Provide the (x, y) coordinate of the cell's center where the given text is located.  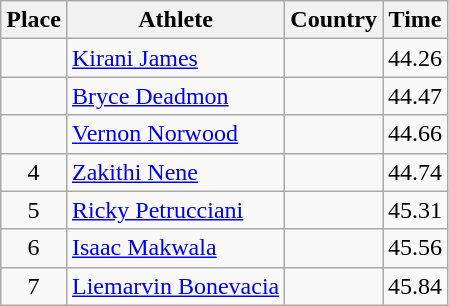
Athlete (175, 20)
45.56 (414, 248)
Country (334, 20)
Zakithi Nene (175, 172)
Vernon Norwood (175, 134)
44.74 (414, 172)
6 (34, 248)
Kirani James (175, 58)
4 (34, 172)
44.47 (414, 96)
Place (34, 20)
5 (34, 210)
44.66 (414, 134)
45.31 (414, 210)
7 (34, 286)
44.26 (414, 58)
45.84 (414, 286)
Time (414, 20)
Bryce Deadmon (175, 96)
Liemarvin Bonevacia (175, 286)
Ricky Petrucciani (175, 210)
Isaac Makwala (175, 248)
